Detect which cell encompasses the target text, then output its [x, y] center coordinate. 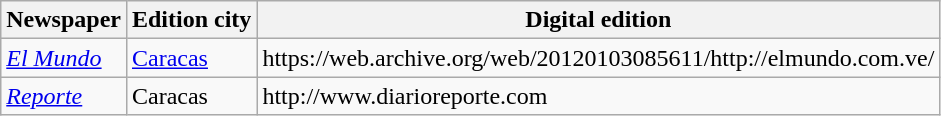
Newspaper [64, 20]
https://web.archive.org/web/20120103085611/http://elmundo.com.ve/ [598, 58]
Reporte [64, 96]
http://www.diarioreporte.com [598, 96]
El Mundo [64, 58]
Digital edition [598, 20]
Edition city [191, 20]
